Provide the [x, y] coordinate of the cell's center where the given text is located.  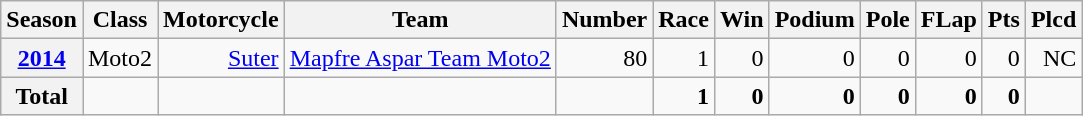
Team [420, 20]
Pts [1004, 20]
Number [604, 20]
Total [42, 96]
FLap [948, 20]
NC [1053, 58]
Season [42, 20]
Win [742, 20]
Motorcycle [222, 20]
2014 [42, 58]
Class [120, 20]
Moto2 [120, 58]
Podium [814, 20]
Suter [222, 58]
Race [684, 20]
Plcd [1053, 20]
Mapfre Aspar Team Moto2 [420, 58]
80 [604, 58]
Pole [888, 20]
